Determine the (X, Y) coordinate at the center of the cell enclosing the given text.  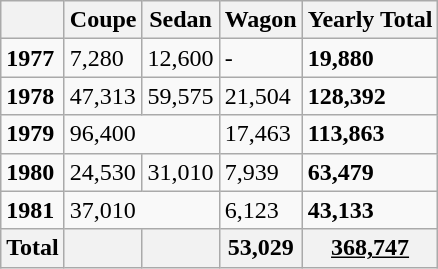
24,530 (103, 172)
63,479 (370, 172)
1981 (33, 210)
19,880 (370, 58)
Yearly Total (370, 20)
1977 (33, 58)
Sedan (180, 20)
Total (33, 248)
1979 (33, 134)
31,010 (180, 172)
368,747 (370, 248)
6,123 (260, 210)
Wagon (260, 20)
59,575 (180, 96)
7,939 (260, 172)
128,392 (370, 96)
53,029 (260, 248)
12,600 (180, 58)
21,504 (260, 96)
1980 (33, 172)
- (260, 58)
43,133 (370, 210)
47,313 (103, 96)
1978 (33, 96)
113,863 (370, 134)
Coupe (103, 20)
96,400 (142, 134)
7,280 (103, 58)
37,010 (142, 210)
17,463 (260, 134)
